Identify which cell holds the provided text, then report its (X, Y) central coordinate. 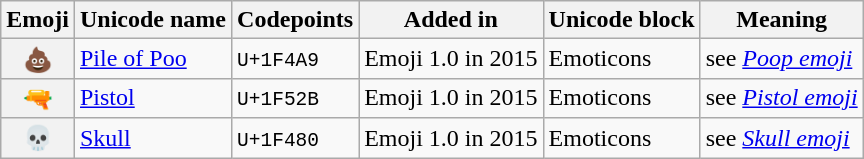
Unicode block (622, 20)
Added in (451, 20)
💩 (38, 59)
Meaning (782, 20)
🔫 (38, 98)
U+1F4A9 (296, 59)
Skull (152, 138)
Codepoints (296, 20)
Pile of Poo (152, 59)
Emoji (38, 20)
see Pistol emoji (782, 98)
Unicode name (152, 20)
see Poop emoji (782, 59)
Pistol (152, 98)
💀 (38, 138)
U+1F52B (296, 98)
see Skull emoji (782, 138)
U+1F480 (296, 138)
